Identify which cell holds the provided text, then report its [X, Y] central coordinate. 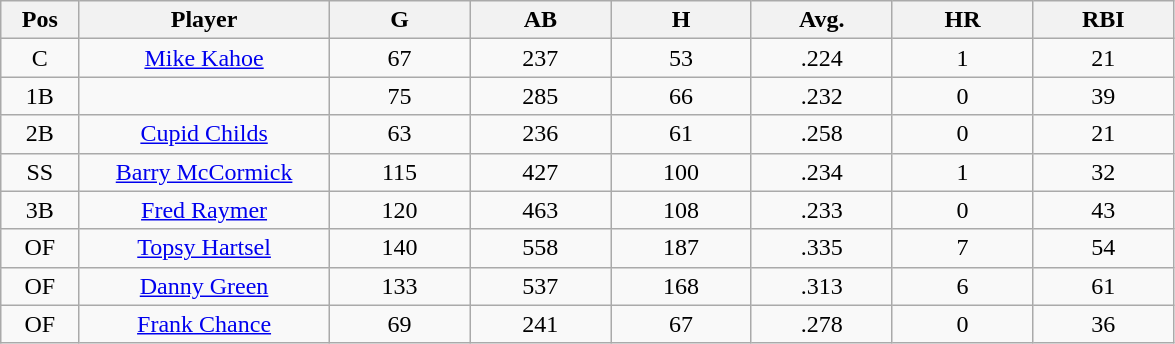
237 [540, 58]
SS [40, 172]
G [400, 20]
.232 [822, 96]
2B [40, 134]
140 [400, 248]
7 [962, 248]
537 [540, 286]
69 [400, 324]
187 [682, 248]
RBI [1104, 20]
Danny Green [204, 286]
36 [1104, 324]
.313 [822, 286]
115 [400, 172]
120 [400, 210]
Cupid Childs [204, 134]
427 [540, 172]
285 [540, 96]
.335 [822, 248]
6 [962, 286]
.233 [822, 210]
AB [540, 20]
Topsy Hartsel [204, 248]
241 [540, 324]
.278 [822, 324]
.234 [822, 172]
Player [204, 20]
133 [400, 286]
Fred Raymer [204, 210]
43 [1104, 210]
53 [682, 58]
54 [1104, 248]
Pos [40, 20]
463 [540, 210]
HR [962, 20]
.258 [822, 134]
75 [400, 96]
108 [682, 210]
3B [40, 210]
236 [540, 134]
1B [40, 96]
Avg. [822, 20]
Frank Chance [204, 324]
558 [540, 248]
H [682, 20]
39 [1104, 96]
32 [1104, 172]
66 [682, 96]
.224 [822, 58]
Barry McCormick [204, 172]
100 [682, 172]
63 [400, 134]
C [40, 58]
168 [682, 286]
Mike Kahoe [204, 58]
